Output the (X, Y) coordinate of the center of the cell containing the given text.  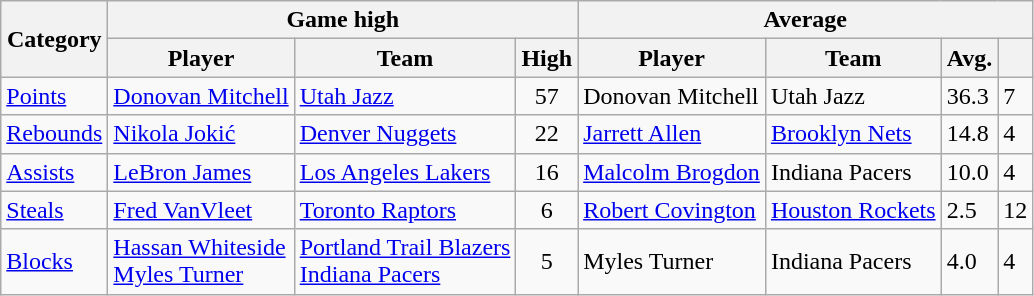
Category (54, 39)
Points (54, 96)
Brooklyn Nets (853, 134)
Houston Rockets (853, 210)
Jarrett Allen (672, 134)
36.3 (970, 96)
57 (547, 96)
Hassan WhitesideMyles Turner (201, 262)
6 (547, 210)
Malcolm Brogdon (672, 172)
12 (1016, 210)
Rebounds (54, 134)
4.0 (970, 262)
Assists (54, 172)
Myles Turner (672, 262)
Portland Trail BlazersIndiana Pacers (405, 262)
10.0 (970, 172)
14.8 (970, 134)
Los Angeles Lakers (405, 172)
5 (547, 262)
High (547, 58)
Average (806, 20)
Denver Nuggets (405, 134)
Game high (343, 20)
Nikola Jokić (201, 134)
7 (1016, 96)
Toronto Raptors (405, 210)
Avg. (970, 58)
Fred VanVleet (201, 210)
Blocks (54, 262)
2.5 (970, 210)
Steals (54, 210)
16 (547, 172)
Robert Covington (672, 210)
22 (547, 134)
LeBron James (201, 172)
